Determine the [X, Y] coordinate at the center of the cell enclosing the given text.  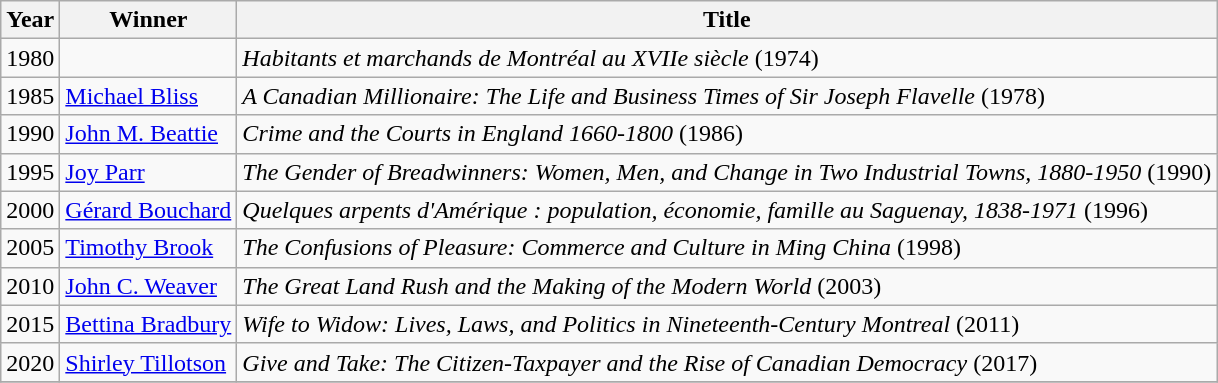
John C. Weaver [148, 286]
Crime and the Courts in England 1660-1800 (1986) [727, 134]
1980 [30, 58]
2010 [30, 286]
Bettina Bradbury [148, 324]
Timothy Brook [148, 248]
The Confusions of Pleasure: Commerce and Culture in Ming China (1998) [727, 248]
1990 [30, 134]
2015 [30, 324]
Title [727, 20]
Habitants et marchands de Montréal au XVIIe siècle (1974) [727, 58]
Quelques arpents d'Amérique : population, économie, famille au Saguenay, 1838-1971 (1996) [727, 210]
Shirley Tillotson [148, 362]
John M. Beattie [148, 134]
Joy Parr [148, 172]
2005 [30, 248]
Gérard Bouchard [148, 210]
1995 [30, 172]
Give and Take: The Citizen-Taxpayer and the Rise of Canadian Democracy (2017) [727, 362]
Year [30, 20]
Wife to Widow: Lives, Laws, and Politics in Nineteenth-Century Montreal (2011) [727, 324]
2000 [30, 210]
2020 [30, 362]
A Canadian Millionaire: The Life and Business Times of Sir Joseph Flavelle (1978) [727, 96]
1985 [30, 96]
Michael Bliss [148, 96]
Winner [148, 20]
The Gender of Breadwinners: Women, Men, and Change in Two Industrial Towns, 1880-1950 (1990) [727, 172]
The Great Land Rush and the Making of the Modern World (2003) [727, 286]
